For the text-containing cell, return its midpoint in (x, y) coordinate format. 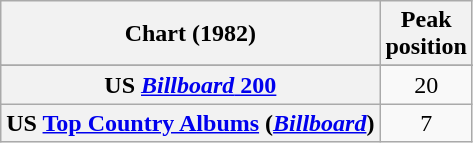
20 (426, 85)
7 (426, 123)
US Top Country Albums (Billboard) (190, 123)
US Billboard 200 (190, 85)
Chart (1982) (190, 34)
Peakposition (426, 34)
